Return (X, Y) of the center of cell containing provided text 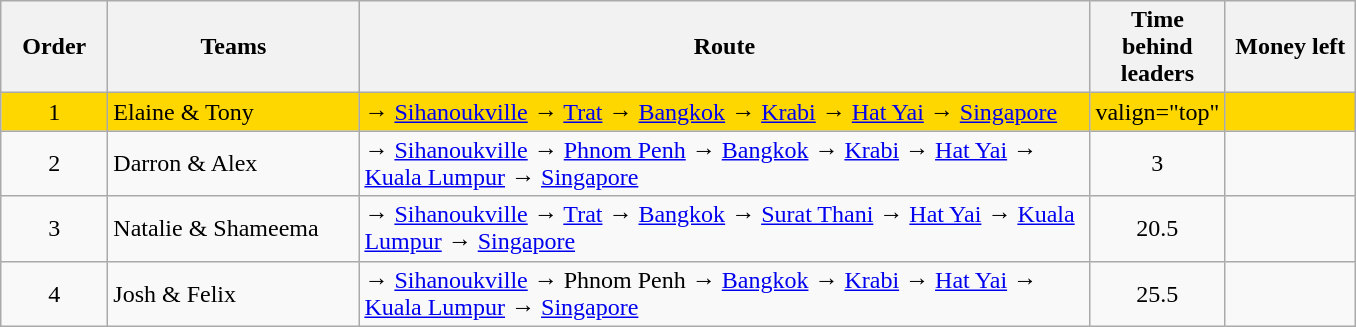
Natalie & Shameema (234, 228)
Elaine & Tony (234, 112)
20.5 (1158, 228)
2 (54, 164)
25.5 (1158, 294)
Teams (234, 47)
Order (54, 47)
1 (54, 112)
4 (54, 294)
→ Sihanoukville → Trat → Bangkok → Surat Thani → Hat Yai → Kuala Lumpur → Singapore (724, 228)
→ Sihanoukville → Trat → Bangkok → Krabi → Hat Yai → Singapore (724, 112)
Route (724, 47)
valign="top" (1158, 112)
Money left (1290, 47)
Darron & Alex (234, 164)
Time behind leaders (1158, 47)
Josh & Felix (234, 294)
